Find where the given text appears and provide that cell's center as [X, Y] coordinate. 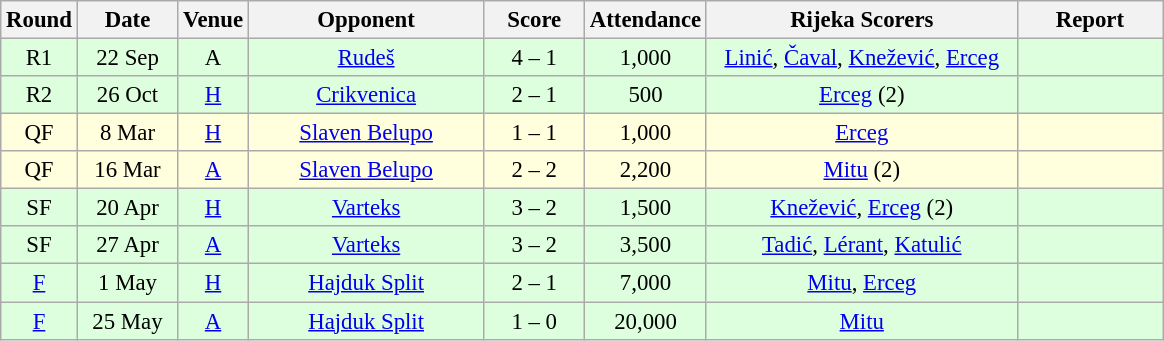
8 Mar [128, 133]
Mitu, Erceg [862, 283]
Erceg [862, 133]
Venue [214, 20]
Attendance [646, 20]
25 May [128, 321]
Date [128, 20]
2,200 [646, 170]
Tadić, Lérant, Katulić [862, 245]
Erceg (2) [862, 95]
Crikvenica [366, 95]
Knežević, Erceg (2) [862, 208]
Rudeš [366, 58]
4 – 1 [534, 58]
Opponent [366, 20]
20 Apr [128, 208]
1,500 [646, 208]
1 May [128, 283]
Round [39, 20]
R1 [39, 58]
7,000 [646, 283]
1 – 1 [534, 133]
Linić, Čaval, Knežević, Erceg [862, 58]
R2 [39, 95]
Mitu [862, 321]
Mitu (2) [862, 170]
Report [1090, 20]
22 Sep [128, 58]
500 [646, 95]
3,500 [646, 245]
Rijeka Scorers [862, 20]
16 Mar [128, 170]
20,000 [646, 321]
2 – 2 [534, 170]
1 – 0 [534, 321]
27 Apr [128, 245]
26 Oct [128, 95]
Score [534, 20]
